For the text-containing cell, return its midpoint in (X, Y) coordinate format. 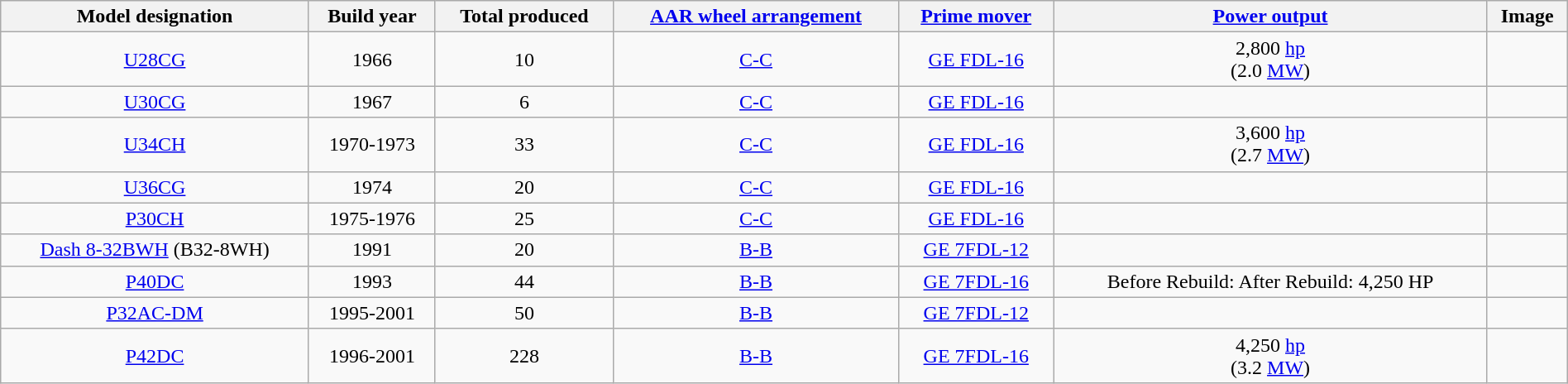
Power output (1270, 17)
P42DC (155, 356)
1996-2001 (372, 356)
AAR wheel arrangement (756, 17)
25 (524, 218)
U34CH (155, 144)
228 (524, 356)
50 (524, 313)
10 (524, 60)
P32AC-DM (155, 313)
P40DC (155, 281)
2,800 hp(2.0 MW) (1270, 60)
4,250 hp(3.2 MW) (1270, 356)
44 (524, 281)
Total produced (524, 17)
Before Rebuild: After Rebuild: 4,250 HP (1270, 281)
1993 (372, 281)
1991 (372, 250)
3,600 hp(2.7 MW) (1270, 144)
1967 (372, 102)
1995-2001 (372, 313)
6 (524, 102)
1970-1973 (372, 144)
33 (524, 144)
Prime mover (976, 17)
Model designation (155, 17)
Dash 8-32BWH (B32-8WH) (155, 250)
U28CG (155, 60)
P30CH (155, 218)
1966 (372, 60)
1974 (372, 187)
1975-1976 (372, 218)
U30CG (155, 102)
U36CG (155, 187)
Image (1527, 17)
Build year (372, 17)
